Provide the (X, Y) coordinate of the cell's center where the given text is located.  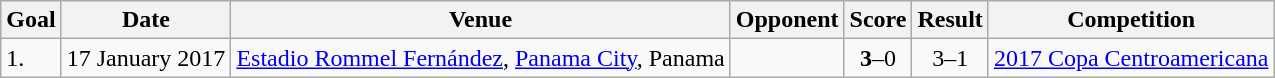
Result (950, 20)
Estadio Rommel Fernández, Panama City, Panama (480, 58)
Score (878, 20)
1. (31, 58)
Competition (1131, 20)
17 January 2017 (146, 58)
2017 Copa Centroamericana (1131, 58)
3–0 (878, 58)
Venue (480, 20)
Date (146, 20)
Goal (31, 20)
3–1 (950, 58)
Opponent (787, 20)
